Determine the [X, Y] coordinate at the center of the cell enclosing the given text.  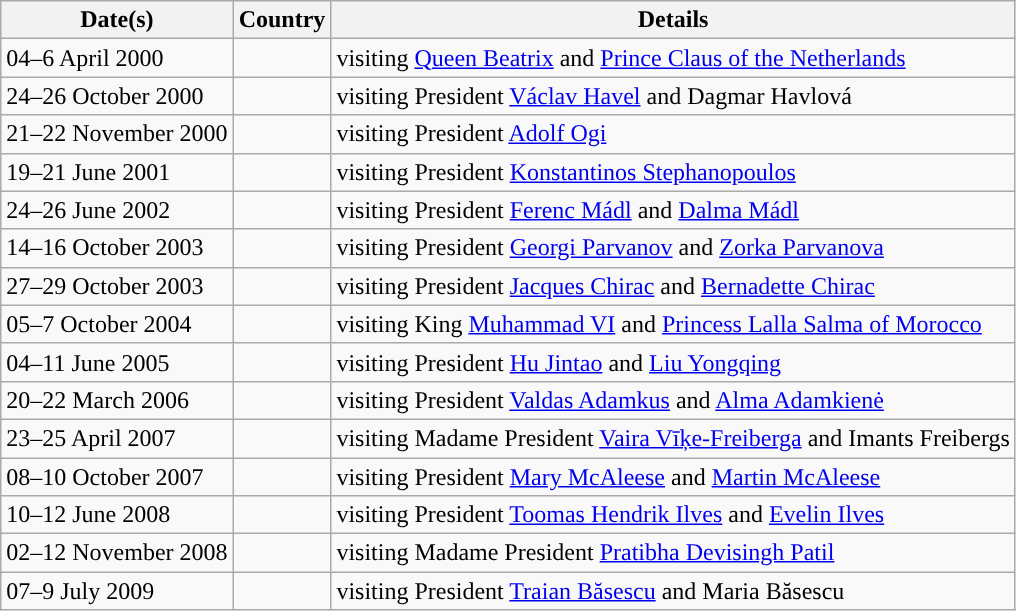
07–9 July 2009 [117, 591]
visiting President Valdas Adamkus and Alma Adamkienė [674, 400]
visiting President Konstantinos Stephanopoulos [674, 172]
Country [282, 20]
10–12 June 2008 [117, 515]
visiting King Muhammad VI and Princess Lalla Salma of Morocco [674, 324]
04–6 April 2000 [117, 58]
visiting President Václav Havel and Dagmar Havlová [674, 96]
visiting President Georgi Parvanov and Zorka Parvanova [674, 248]
23–25 April 2007 [117, 438]
visiting President Toomas Hendrik Ilves and Evelin Ilves [674, 515]
visiting President Hu Jintao and Liu Yongqing [674, 362]
visiting Queen Beatrix and Prince Claus of the Netherlands [674, 58]
20–22 March 2006 [117, 400]
visiting President Traian Băsescu and Maria Băsescu [674, 591]
05–7 October 2004 [117, 324]
02–12 November 2008 [117, 553]
visiting President Adolf Ogi [674, 134]
visiting Madame President Vaira Vīķe-Freiberga and Imants Freibergs [674, 438]
visiting President Jacques Chirac and Bernadette Chirac [674, 286]
19–21 June 2001 [117, 172]
24–26 October 2000 [117, 96]
24–26 June 2002 [117, 210]
27–29 October 2003 [117, 286]
Date(s) [117, 20]
04–11 June 2005 [117, 362]
visiting Madame President Pratibha Devisingh Patil [674, 553]
visiting President Ferenc Mádl and Dalma Mádl [674, 210]
visiting President Mary McAleese and Martin McAleese [674, 477]
21–22 November 2000 [117, 134]
Details [674, 20]
14–16 October 2003 [117, 248]
08–10 October 2007 [117, 477]
